Return (X, Y) of the center of cell containing provided text 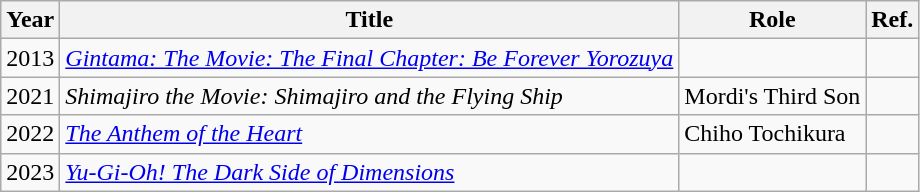
The Anthem of the Heart (370, 134)
2022 (30, 134)
Ref. (892, 20)
Yu-Gi-Oh! The Dark Side of Dimensions (370, 172)
Year (30, 20)
Chiho Tochikura (772, 134)
Mordi's Third Son (772, 96)
Role (772, 20)
Gintama: The Movie: The Final Chapter: Be Forever Yorozuya (370, 58)
Shimajiro the Movie: Shimajiro and the Flying Ship (370, 96)
Title (370, 20)
2013 (30, 58)
2021 (30, 96)
2023 (30, 172)
